Identify which cell holds the provided text, then report its (X, Y) central coordinate. 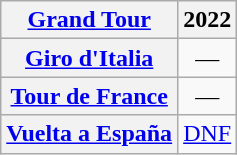
DNF (208, 134)
Vuelta a España (90, 134)
2022 (208, 20)
Tour de France (90, 96)
Giro d'Italia (90, 58)
Grand Tour (90, 20)
